Find where the given text appears and provide that cell's center as [x, y] coordinate. 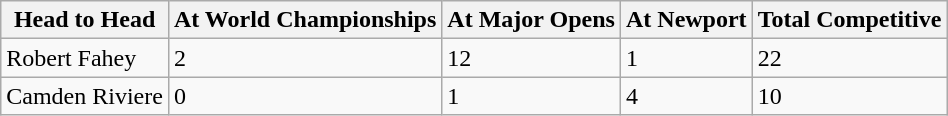
22 [850, 58]
4 [686, 96]
10 [850, 96]
Head to Head [85, 20]
0 [304, 96]
At Major Opens [532, 20]
At World Championships [304, 20]
12 [532, 58]
Camden Riviere [85, 96]
Total Competitive [850, 20]
At Newport [686, 20]
2 [304, 58]
Robert Fahey [85, 58]
